Detect which cell encompasses the target text, then output its (x, y) center coordinate. 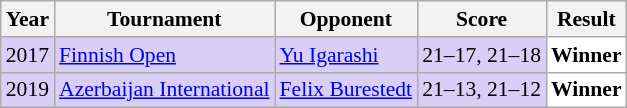
Felix Burestedt (346, 90)
Opponent (346, 19)
Score (482, 19)
2017 (28, 55)
Yu Igarashi (346, 55)
21–13, 21–12 (482, 90)
2019 (28, 90)
21–17, 21–18 (482, 55)
Result (586, 19)
Finnish Open (164, 55)
Azerbaijan International (164, 90)
Year (28, 19)
Tournament (164, 19)
